Detect which cell encompasses the target text, then output its (x, y) center coordinate. 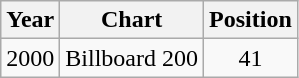
41 (251, 58)
Chart (132, 20)
Billboard 200 (132, 58)
Position (251, 20)
Year (30, 20)
2000 (30, 58)
